Return the (X, Y) coordinate for the center point of the cell that contains the specified text.  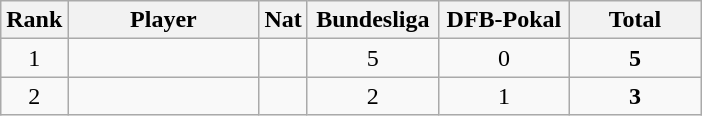
3 (634, 96)
Rank (34, 20)
DFB-Pokal (504, 20)
Nat (283, 20)
Player (164, 20)
0 (504, 58)
Bundesliga (372, 20)
Total (634, 20)
